From the cell containing the given text, extract its center point as (X, Y) coordinate. 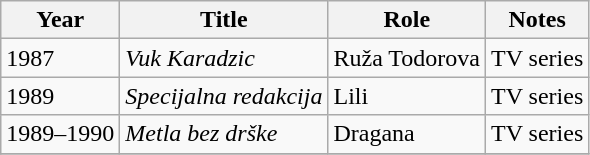
Notes (538, 20)
Role (407, 20)
Ruža Todorova (407, 58)
Title (224, 20)
Specijalna redakcija (224, 96)
Metla bez drške (224, 134)
1989 (60, 96)
Lili (407, 96)
Vuk Karadzic (224, 58)
Year (60, 20)
1989–1990 (60, 134)
1987 (60, 58)
Dragana (407, 134)
